Output the [x, y] coordinate of the center of the cell containing the given text.  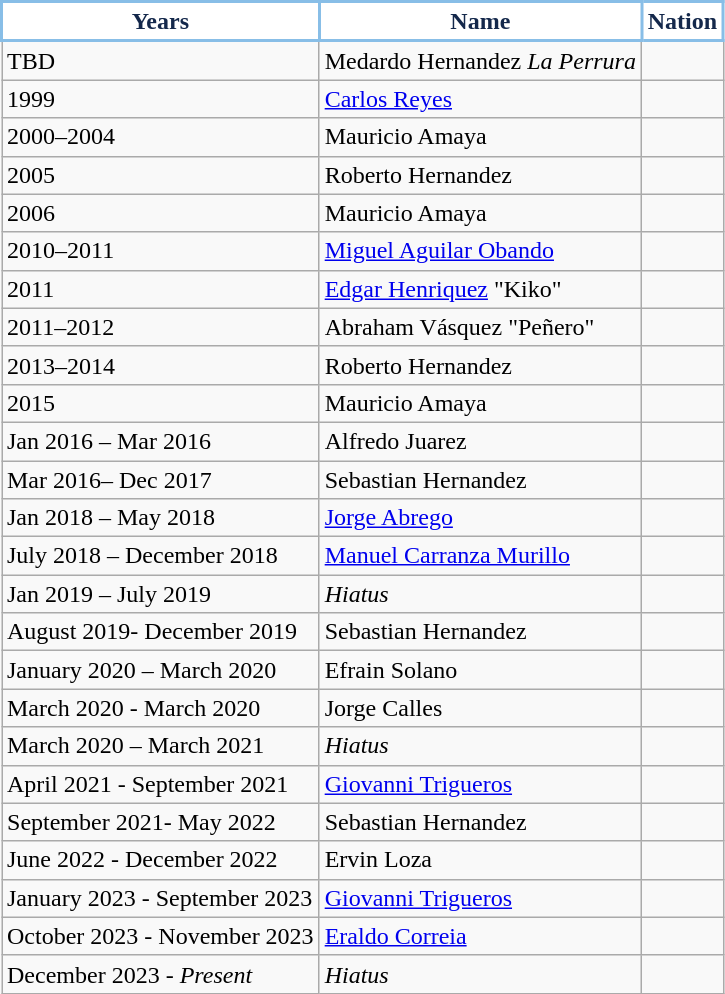
2013–2014 [161, 365]
Jan 2019 – July 2019 [161, 594]
September 2021- May 2022 [161, 822]
1999 [161, 99]
2015 [161, 403]
Mar 2016– Dec 2017 [161, 479]
2006 [161, 213]
2005 [161, 175]
TBD [161, 60]
2000–2004 [161, 137]
2010–2011 [161, 251]
December 2023 - Present [161, 974]
Alfredo Juarez [480, 441]
Name [480, 22]
Jorge Abrego [480, 518]
Abraham Vásquez "Peñero" [480, 327]
October 2023 - November 2023 [161, 936]
April 2021 - September 2021 [161, 784]
Years [161, 22]
Manuel Carranza Murillo [480, 556]
Eraldo Correia [480, 936]
2011–2012 [161, 327]
Jan 2018 – May 2018 [161, 518]
Carlos Reyes [480, 99]
March 2020 – March 2021 [161, 746]
July 2018 – December 2018 [161, 556]
Ervin Loza [480, 860]
Jan 2016 – Mar 2016 [161, 441]
Efrain Solano [480, 670]
June 2022 - December 2022 [161, 860]
Nation [682, 22]
Miguel Aguilar Obando [480, 251]
2011 [161, 289]
Edgar Henriquez "Kiko" [480, 289]
January 2023 - September 2023 [161, 898]
January 2020 – March 2020 [161, 670]
March 2020 - March 2020 [161, 708]
August 2019- December 2019 [161, 632]
Medardo Hernandez La Perrura [480, 60]
Jorge Calles [480, 708]
